From the cell containing the given text, extract its center point as [x, y] coordinate. 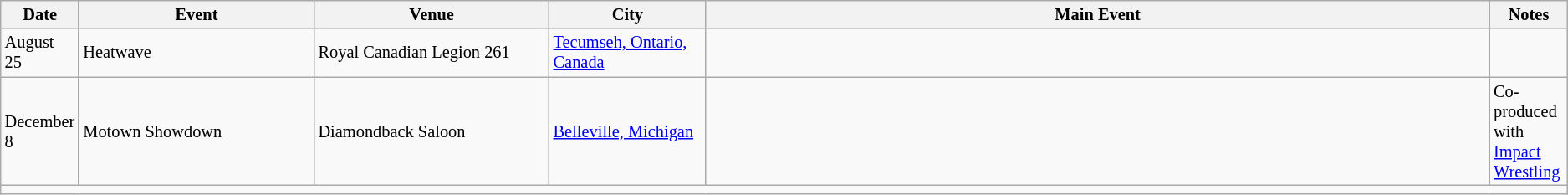
Motown Showdown [196, 131]
August 25 [40, 53]
December 8 [40, 131]
Royal Canadian Legion 261 [432, 53]
Belleville, Michigan [627, 131]
Date [40, 14]
Main Event [1097, 14]
Heatwave [196, 53]
City [627, 14]
Venue [432, 14]
Tecumseh, Ontario, Canada [627, 53]
Diamondback Saloon [432, 131]
Event [196, 14]
Co-produced with Impact Wrestling [1529, 131]
Notes [1529, 14]
